Identify which cell holds the provided text, then report its (x, y) central coordinate. 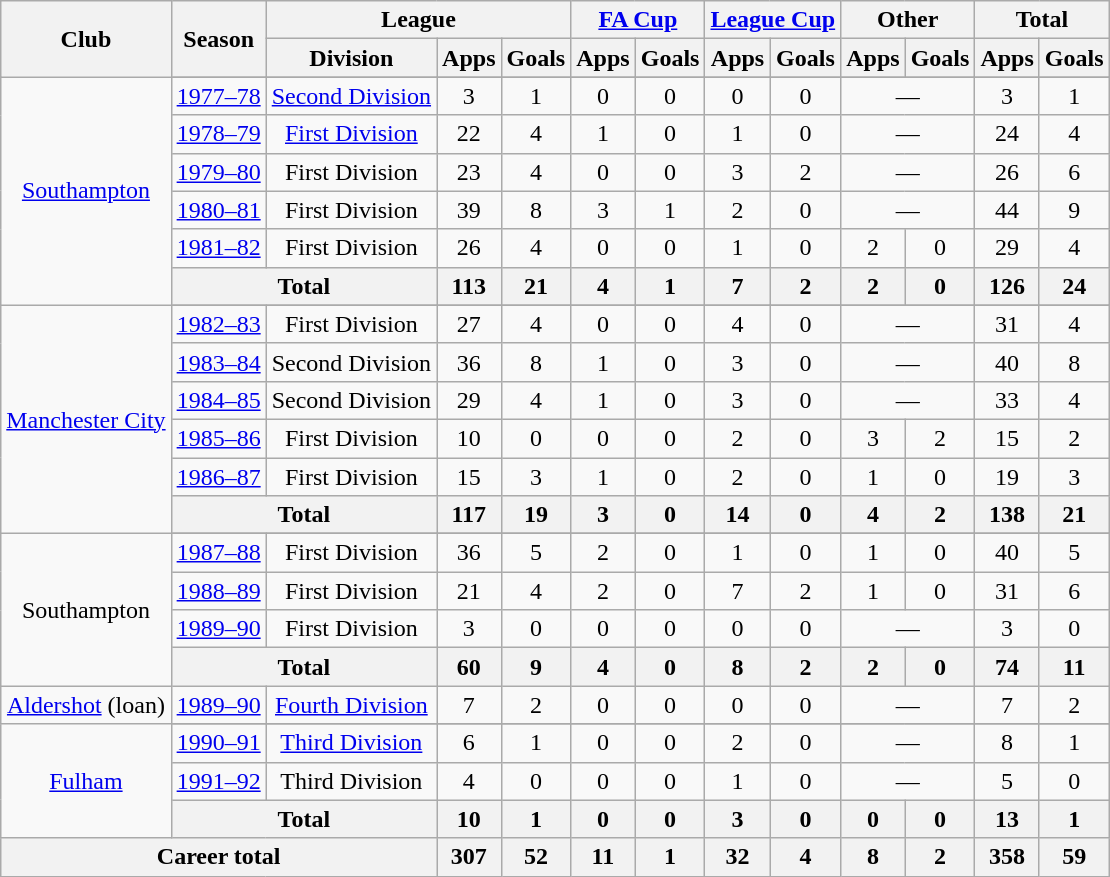
Club (86, 39)
14 (738, 515)
1979–80 (218, 172)
1977–78 (218, 96)
23 (469, 172)
FA Cup (638, 20)
League (418, 20)
1981–82 (218, 248)
126 (1007, 286)
1984–85 (218, 400)
Career total (219, 857)
1990–91 (218, 743)
39 (469, 210)
Other (908, 20)
1978–79 (218, 134)
358 (1007, 857)
1983–84 (218, 362)
32 (738, 857)
1988–89 (218, 591)
33 (1007, 400)
Manchester City (86, 419)
1982–83 (218, 324)
27 (469, 324)
13 (1007, 819)
Division (351, 58)
307 (469, 857)
Fulham (86, 781)
52 (536, 857)
44 (1007, 210)
League Cup (773, 20)
117 (469, 515)
74 (1007, 667)
Season (218, 39)
59 (1074, 857)
60 (469, 667)
22 (469, 134)
113 (469, 286)
1991–92 (218, 781)
1986–87 (218, 477)
1985–86 (218, 438)
Fourth Division (351, 705)
138 (1007, 515)
1987–88 (218, 553)
1980–81 (218, 210)
Aldershot (loan) (86, 705)
